Locate the cell with the specified text and output its (X, Y) center coordinate. 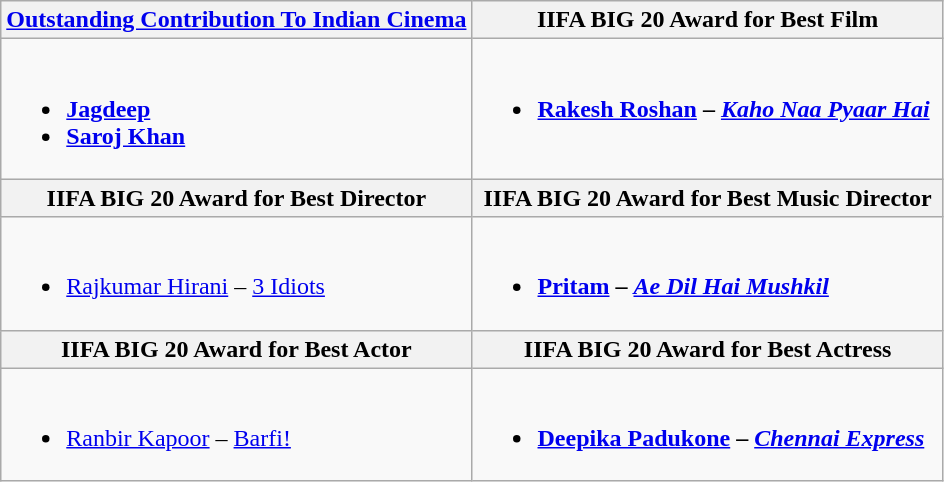
IIFA BIG 20 Award for Best Film (708, 20)
Outstanding Contribution To Indian Cinema (236, 20)
Deepika Padukone – Chennai Express (708, 424)
JagdeepSaroj Khan (236, 109)
Ranbir Kapoor – Barfi! (236, 424)
Rajkumar Hirani – 3 Idiots (236, 274)
IIFA BIG 20 Award for Best Actress (708, 349)
IIFA BIG 20 Award for Best Director (236, 198)
IIFA BIG 20 Award for Best Music Director (708, 198)
Rakesh Roshan – Kaho Naa Pyaar Hai (708, 109)
IIFA BIG 20 Award for Best Actor (236, 349)
Pritam – Ae Dil Hai Mushkil (708, 274)
